Detect which cell encompasses the target text, then output its (X, Y) center coordinate. 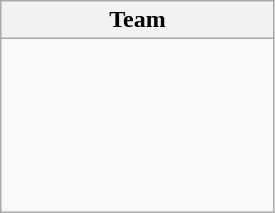
Team (138, 20)
